Output the (X, Y) coordinate of the center of the cell containing the given text.  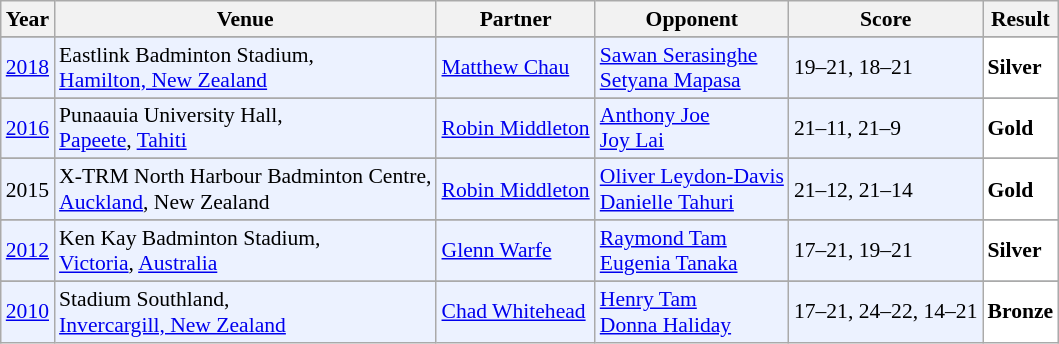
Venue (245, 19)
Sawan Serasinghe Setyana Mapasa (692, 68)
Chad Whitehead (515, 312)
Raymond Tam Eugenia Tanaka (692, 250)
21–11, 21–9 (886, 128)
Partner (515, 19)
Oliver Leydon-Davis Danielle Tahuri (692, 190)
17–21, 19–21 (886, 250)
21–12, 21–14 (886, 190)
Year (28, 19)
Eastlink Badminton Stadium,Hamilton, New Zealand (245, 68)
Opponent (692, 19)
Anthony Joe Joy Lai (692, 128)
Matthew Chau (515, 68)
Glenn Warfe (515, 250)
17–21, 24–22, 14–21 (886, 312)
X-TRM North Harbour Badminton Centre,Auckland, New Zealand (245, 190)
2015 (28, 190)
Score (886, 19)
Henry Tam Donna Haliday (692, 312)
Ken Kay Badminton Stadium, Victoria, Australia (245, 250)
2010 (28, 312)
Stadium Southland, Invercargill, New Zealand (245, 312)
Punaauia University Hall, Papeete, Tahiti (245, 128)
Result (1020, 19)
19–21, 18–21 (886, 68)
2012 (28, 250)
Bronze (1020, 312)
2016 (28, 128)
2018 (28, 68)
